Search for the cell housing the specified text and yield its [x, y] center coordinate. 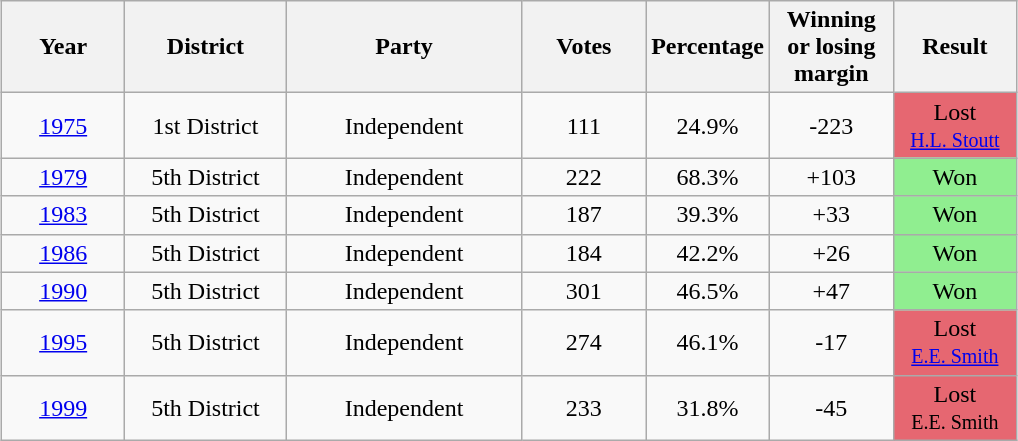
-45 [832, 408]
24.9% [708, 126]
-223 [832, 126]
39.3% [708, 215]
+26 [832, 253]
187 [584, 215]
Votes [584, 47]
Result [955, 47]
Winning or losing margin [832, 47]
LostH.L. Stoutt [955, 126]
1999 [63, 408]
1990 [63, 291]
1986 [63, 253]
46.5% [708, 291]
Party [404, 47]
1975 [63, 126]
46.1% [708, 342]
1983 [63, 215]
42.2% [708, 253]
+103 [832, 177]
222 [584, 177]
274 [584, 342]
+47 [832, 291]
Year [63, 47]
184 [584, 253]
Percentage [708, 47]
68.3% [708, 177]
+33 [832, 215]
301 [584, 291]
111 [584, 126]
233 [584, 408]
1995 [63, 342]
-17 [832, 342]
District [206, 47]
1st District [206, 126]
1979 [63, 177]
31.8% [708, 408]
